Detect which cell encompasses the target text, then output its [x, y] center coordinate. 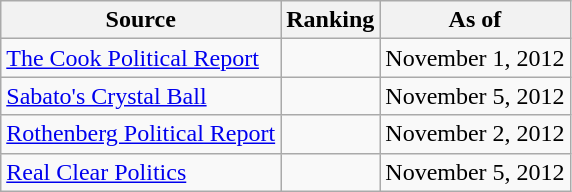
Real Clear Politics [141, 172]
Source [141, 20]
As of [475, 20]
Rothenberg Political Report [141, 134]
The Cook Political Report [141, 58]
November 1, 2012 [475, 58]
Sabato's Crystal Ball [141, 96]
November 2, 2012 [475, 134]
Ranking [330, 20]
